Search for the cell housing the specified text and yield its (X, Y) center coordinate. 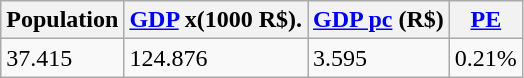
GDP x(1000 R$). (216, 20)
PE (486, 20)
37.415 (62, 58)
0.21% (486, 58)
Population (62, 20)
GDP pc (R$) (379, 20)
3.595 (379, 58)
124.876 (216, 58)
